Find where the given text appears and provide that cell's center as [x, y] coordinate. 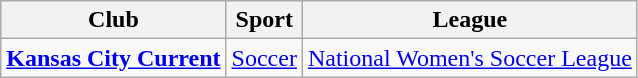
Club [114, 20]
Soccer [264, 58]
National Women's Soccer League [470, 58]
Kansas City Current [114, 58]
League [470, 20]
Sport [264, 20]
